Capture the cell that displays the provided text and extract its [x, y] central coordinate. 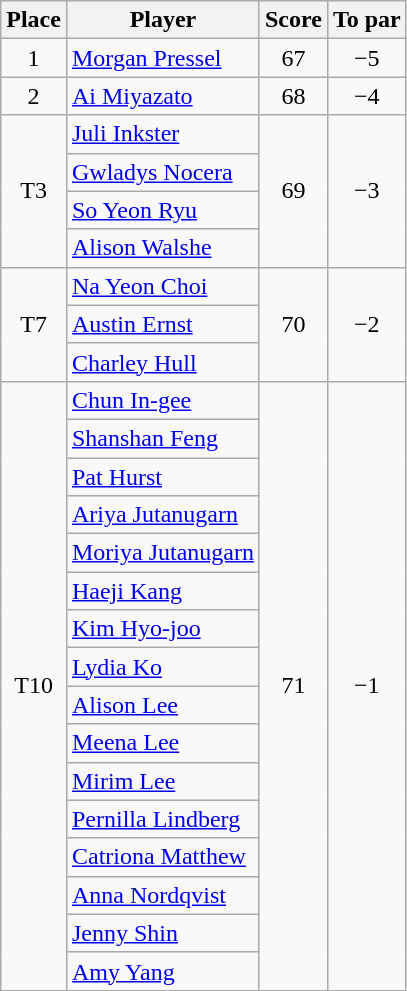
Chun In-gee [162, 400]
−2 [366, 324]
69 [293, 191]
−5 [366, 58]
1 [34, 58]
T3 [34, 191]
Haeji Kang [162, 591]
Pernilla Lindberg [162, 819]
To par [366, 20]
2 [34, 96]
−3 [366, 191]
67 [293, 58]
Amy Yang [162, 971]
Gwladys Nocera [162, 172]
−1 [366, 686]
Ai Miyazato [162, 96]
Moriya Jutanugarn [162, 553]
Catriona Matthew [162, 857]
Player [162, 20]
Score [293, 20]
Place [34, 20]
−4 [366, 96]
70 [293, 324]
Ariya Jutanugarn [162, 515]
Anna Nordqvist [162, 895]
Juli Inkster [162, 134]
68 [293, 96]
Lydia Ko [162, 667]
Alison Walshe [162, 248]
Shanshan Feng [162, 438]
71 [293, 686]
Meena Lee [162, 743]
T10 [34, 686]
Kim Hyo-joo [162, 629]
Mirim Lee [162, 781]
Charley Hull [162, 362]
Pat Hurst [162, 477]
Na Yeon Choi [162, 286]
Alison Lee [162, 705]
Austin Ernst [162, 324]
So Yeon Ryu [162, 210]
Morgan Pressel [162, 58]
T7 [34, 324]
Jenny Shin [162, 933]
